Pinpoint the cell where the given text exists, returning its [x, y] midpoint coordinate. 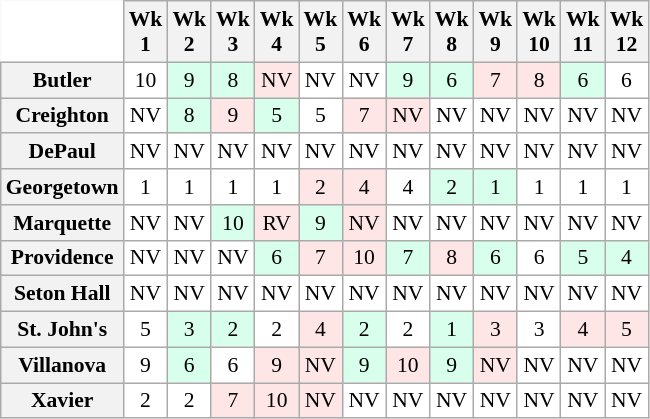
St. John's [62, 330]
Creighton [62, 116]
RV [277, 223]
Wk11 [583, 32]
Villanova [62, 365]
Wk4 [277, 32]
Butler [62, 80]
Wk 1 [146, 32]
DePaul [62, 152]
Wk12 [627, 32]
Wk10 [539, 32]
Wk3 [233, 32]
Wk5 [321, 32]
Wk9 [495, 32]
Wk6 [364, 32]
Wk7 [408, 32]
Seton Hall [62, 294]
Georgetown [62, 187]
Wk8 [452, 32]
Providence [62, 258]
Wk2 [189, 32]
Xavier [62, 401]
Marquette [62, 223]
